Scan for the cell matching the given text and deliver its [x, y] coordinate at center. 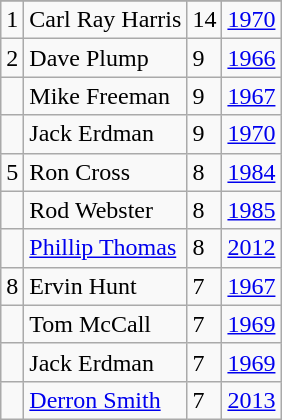
Ron Cross [106, 172]
14 [204, 20]
Dave Plump [106, 58]
5 [12, 172]
Tom McCall [106, 324]
1985 [252, 210]
2013 [252, 400]
Rod Webster [106, 210]
Phillip Thomas [106, 248]
Carl Ray Harris [106, 20]
2 [12, 58]
1966 [252, 58]
Derron Smith [106, 400]
1 [12, 20]
Mike Freeman [106, 96]
2012 [252, 248]
Ervin Hunt [106, 286]
1984 [252, 172]
